Capture the cell that displays the provided text and extract its [X, Y] central coordinate. 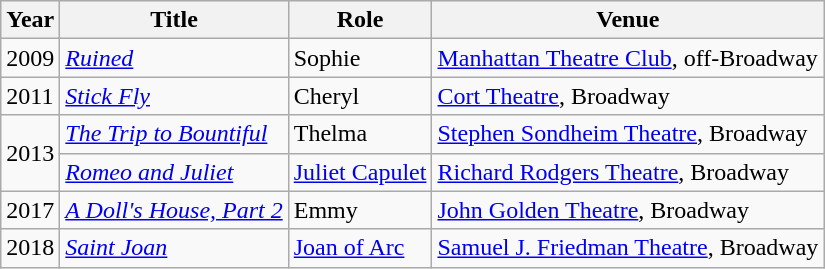
Joan of Arc [360, 248]
Richard Rodgers Theatre, Broadway [628, 172]
Venue [628, 20]
2013 [30, 153]
Romeo and Juliet [174, 172]
Samuel J. Friedman Theatre, Broadway [628, 248]
Emmy [360, 210]
2018 [30, 248]
Thelma [360, 134]
Stephen Sondheim Theatre, Broadway [628, 134]
Stick Fly [174, 96]
John Golden Theatre, Broadway [628, 210]
Juliet Capulet [360, 172]
Sophie [360, 58]
The Trip to Bountiful [174, 134]
A Doll's House, Part 2 [174, 210]
Saint Joan [174, 248]
Cheryl [360, 96]
Ruined [174, 58]
2011 [30, 96]
Title [174, 20]
Role [360, 20]
Cort Theatre, Broadway [628, 96]
Year [30, 20]
2017 [30, 210]
Manhattan Theatre Club, off-Broadway [628, 58]
2009 [30, 58]
